Detect which cell encompasses the target text, then output its [x, y] center coordinate. 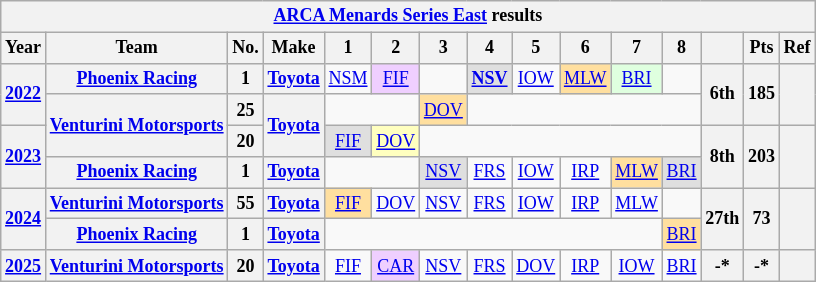
7 [636, 48]
55 [246, 204]
203 [762, 156]
27th [722, 219]
Team [136, 48]
Year [24, 48]
ARCA Menards Series East results [408, 16]
185 [762, 94]
Ref [797, 48]
73 [762, 219]
2024 [24, 219]
5 [536, 48]
2022 [24, 94]
2023 [24, 156]
6th [722, 94]
2 [396, 48]
No. [246, 48]
CAR [396, 266]
NSM [348, 78]
25 [246, 110]
4 [490, 48]
2025 [24, 266]
3 [444, 48]
Make [294, 48]
8th [722, 156]
Pts [762, 48]
6 [586, 48]
8 [682, 48]
